Output the (x, y) coordinate of the center of the cell containing the given text.  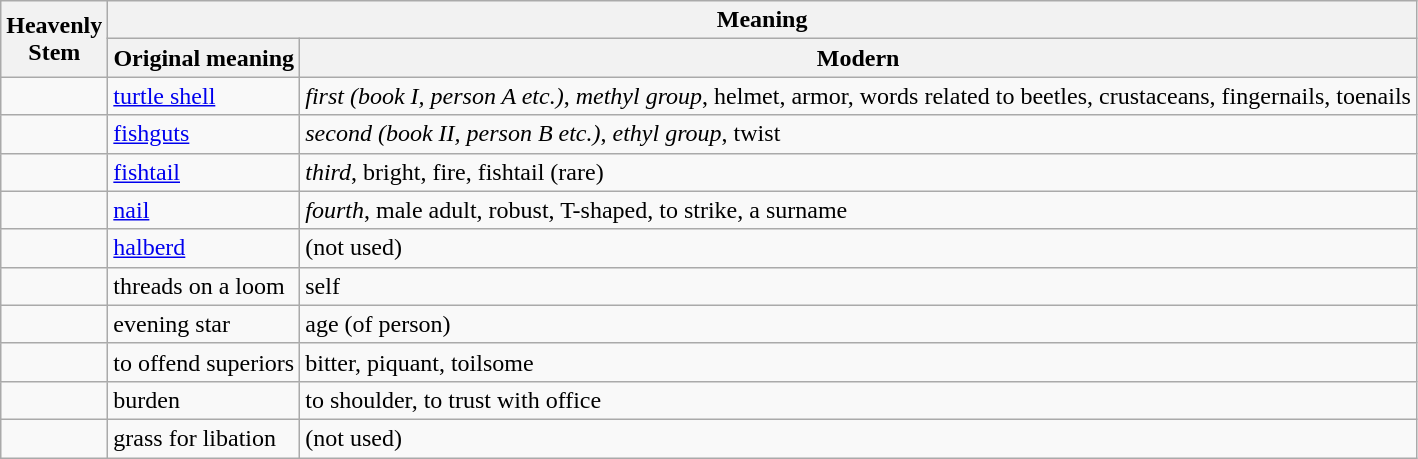
grass for libation (204, 438)
first (book I, person A etc.), methyl group, helmet, armor, words related to beetles, crustaceans, fingernails, toenails (858, 96)
turtle shell (204, 96)
second (book II, person B etc.), ethyl group, twist (858, 134)
Original meaning (204, 58)
age (of person) (858, 324)
to shoulder, to trust with office (858, 400)
to offend superiors (204, 362)
Meaning (762, 20)
halberd (204, 248)
Modern (858, 58)
nail (204, 210)
HeavenlyStem (54, 39)
fishguts (204, 134)
threads on a loom (204, 286)
bitter, piquant, toilsome (858, 362)
third, bright, fire, fishtail (rare) (858, 172)
self (858, 286)
fishtail (204, 172)
fourth, male adult, robust, T-shaped, to strike, a surname (858, 210)
evening star (204, 324)
burden (204, 400)
